From the cell containing the given text, extract its center point as [x, y] coordinate. 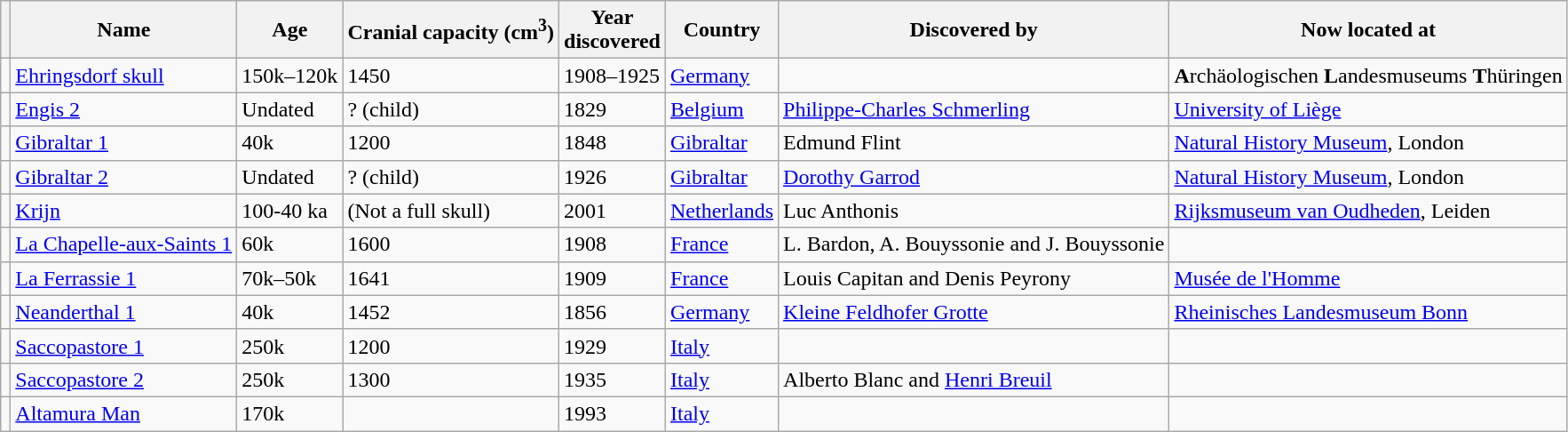
1929 [613, 346]
1908–1925 [613, 76]
Saccopastore 2 [124, 380]
1926 [613, 177]
Neanderthal 1 [124, 312]
Musée de l'Homme [1368, 278]
Edmund Flint [974, 143]
Discovered by [974, 30]
1848 [613, 143]
Louis Capitan and Denis Peyrony [974, 278]
University of Liège [1368, 109]
Altamura Man [124, 413]
2001 [613, 211]
Gibraltar 1 [124, 143]
Engis 2 [124, 109]
Rijksmuseum van Oudheden, Leiden [1368, 211]
150k–120k [289, 76]
1935 [613, 380]
L. Bardon, A. Bouyssonie and J. Bouyssonie [974, 244]
1452 [451, 312]
60k [289, 244]
170k [289, 413]
Ehringsdorf skull [124, 76]
(Not a full skull) [451, 211]
La Ferrassie 1 [124, 278]
1450 [451, 76]
Kleine Feldhofer Grotte [974, 312]
Name [124, 30]
Country [723, 30]
1829 [613, 109]
Krijn [124, 211]
Rheinisches Landesmuseum Bonn [1368, 312]
1909 [613, 278]
Archäologischen Landesmuseums Thüringen [1368, 76]
La Chapelle-aux-Saints 1 [124, 244]
1600 [451, 244]
1908 [613, 244]
Netherlands [723, 211]
1300 [451, 380]
Age [289, 30]
Belgium [723, 109]
Now located at [1368, 30]
70k–50k [289, 278]
Gibraltar 2 [124, 177]
1641 [451, 278]
Alberto Blanc and Henri Breuil [974, 380]
Cranial capacity (cm3) [451, 30]
1856 [613, 312]
Dorothy Garrod [974, 177]
1993 [613, 413]
100-40 ka [289, 211]
Philippe-Charles Schmerling [974, 109]
Luc Anthonis [974, 211]
Yeardiscovered [613, 30]
Saccopastore 1 [124, 346]
